Extract the (X, Y) coordinate from the center of the cell holding the provided text.  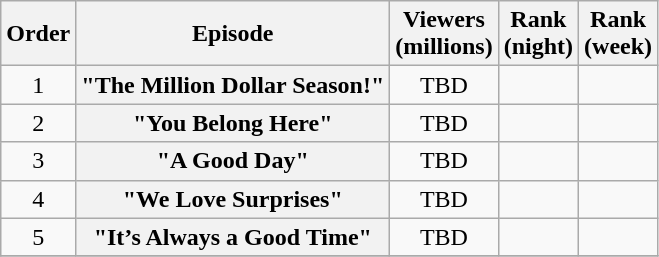
5 (38, 237)
Rank(night) (538, 34)
"The Million Dollar Season!" (233, 85)
"A Good Day" (233, 161)
4 (38, 199)
2 (38, 123)
Rank(week) (618, 34)
"It’s Always a Good Time" (233, 237)
Order (38, 34)
"You Belong Here" (233, 123)
3 (38, 161)
Viewers(millions) (444, 34)
Episode (233, 34)
"We Love Surprises" (233, 199)
1 (38, 85)
